Output the (x, y) coordinate of the center of the cell containing the given text.  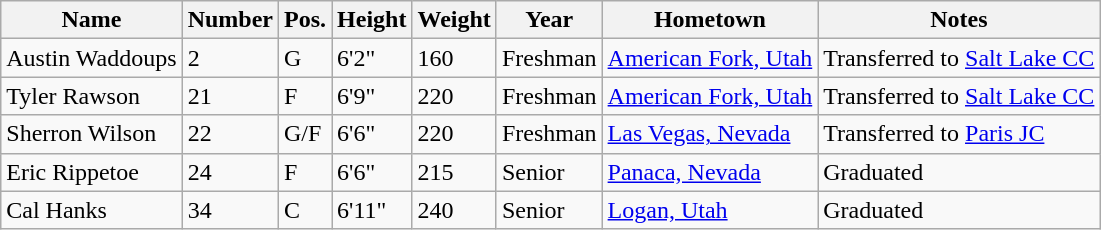
24 (230, 172)
Weight (454, 20)
Sherron Wilson (92, 134)
Las Vegas, Nevada (710, 134)
Logan, Utah (710, 210)
Transferred to Paris JC (959, 134)
Height (372, 20)
240 (454, 210)
6'2" (372, 58)
Austin Waddoups (92, 58)
G (306, 58)
G/F (306, 134)
160 (454, 58)
Eric Rippetoe (92, 172)
21 (230, 96)
215 (454, 172)
Tyler Rawson (92, 96)
Cal Hanks (92, 210)
34 (230, 210)
Pos. (306, 20)
Number (230, 20)
Panaca, Nevada (710, 172)
2 (230, 58)
Name (92, 20)
Hometown (710, 20)
C (306, 210)
6'11" (372, 210)
6'9" (372, 96)
Year (549, 20)
22 (230, 134)
Notes (959, 20)
